Determine the [x, y] coordinate at the center of the cell enclosing the given text.  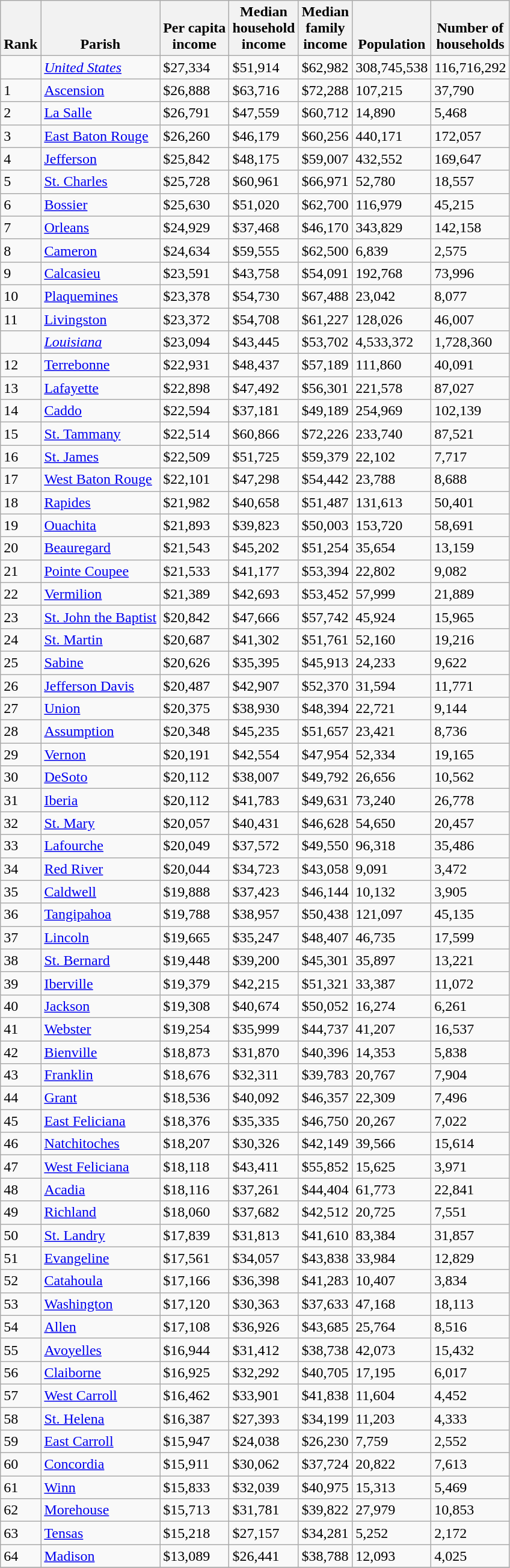
63 [20, 1533]
$46,357 [325, 1098]
33,984 [392, 1258]
$43,838 [325, 1258]
$52,370 [325, 685]
19,216 [470, 640]
15 [20, 434]
$23,372 [195, 319]
$26,260 [195, 136]
$50,438 [325, 915]
5,468 [470, 113]
Bossier [100, 205]
32 [20, 823]
$44,404 [325, 1190]
7,496 [470, 1098]
$42,149 [325, 1144]
$16,925 [195, 1372]
12,093 [392, 1556]
Winn [100, 1487]
10,407 [392, 1281]
$41,302 [263, 640]
4 [20, 159]
$51,914 [263, 67]
$47,559 [263, 113]
44 [20, 1098]
$49,550 [325, 846]
$48,437 [263, 365]
$42,215 [263, 983]
Evangeline [100, 1258]
34 [20, 869]
Rank [20, 28]
$43,685 [325, 1327]
33 [20, 846]
20,725 [392, 1212]
$41,783 [263, 800]
$37,468 [263, 227]
29 [20, 755]
169,647 [470, 159]
Tensas [100, 1533]
$21,543 [195, 548]
$15,833 [195, 1487]
35 [20, 892]
$22,594 [195, 411]
11,072 [470, 983]
$60,256 [325, 136]
49 [20, 1212]
59 [20, 1442]
$31,813 [263, 1235]
Franklin [100, 1075]
46,007 [470, 319]
$43,445 [263, 342]
8,736 [470, 732]
$20,057 [195, 823]
$51,657 [325, 732]
St. Mary [100, 823]
Terrebonne [100, 365]
$66,971 [325, 182]
$25,842 [195, 159]
12 [20, 365]
$26,441 [263, 1556]
$26,230 [325, 1442]
17,195 [392, 1372]
54 [20, 1327]
31,857 [470, 1235]
4,533,372 [392, 342]
4,025 [470, 1556]
St. Bernard [100, 960]
Pointe Coupee [100, 571]
7,022 [470, 1121]
33,387 [392, 983]
$39,823 [263, 525]
13,159 [470, 548]
Morehouse [100, 1510]
$47,298 [263, 480]
9,091 [392, 869]
St. Charles [100, 182]
16,274 [392, 1006]
22,802 [392, 571]
$17,561 [195, 1258]
$18,676 [195, 1075]
43 [20, 1075]
$36,398 [263, 1281]
Washington [100, 1304]
42,073 [392, 1350]
$23,378 [195, 296]
52,780 [392, 182]
$39,200 [263, 960]
Ascension [100, 90]
20,767 [392, 1075]
Caldwell [100, 892]
$54,730 [263, 296]
2,172 [470, 1533]
$18,116 [195, 1190]
$59,379 [325, 457]
Iberia [100, 800]
$47,492 [263, 388]
48 [20, 1190]
102,139 [470, 411]
$48,394 [325, 709]
1,728,360 [470, 342]
10,562 [470, 777]
$18,060 [195, 1212]
Sabine [100, 662]
Iberville [100, 983]
United States [100, 67]
$35,999 [263, 1029]
$51,725 [263, 457]
37 [20, 937]
$20,049 [195, 846]
$40,431 [263, 823]
$60,712 [325, 113]
46,735 [392, 937]
Per capitaincome [195, 28]
$51,761 [325, 640]
Lafourche [100, 846]
$18,376 [195, 1121]
14 [20, 411]
$38,738 [325, 1350]
Avoyelles [100, 1350]
23,042 [392, 296]
West Feliciana [100, 1167]
56 [20, 1372]
8,077 [470, 296]
$40,658 [263, 502]
$16,944 [195, 1350]
52,334 [392, 755]
Louisiana [100, 342]
$39,783 [325, 1075]
51 [20, 1258]
Beauregard [100, 548]
6,839 [392, 250]
$34,057 [263, 1258]
50,401 [470, 502]
2,552 [470, 1442]
45,135 [470, 915]
23 [20, 617]
$46,144 [325, 892]
26,656 [392, 777]
$49,631 [325, 800]
$21,389 [195, 594]
$21,893 [195, 525]
6 [20, 205]
11,203 [392, 1418]
Madison [100, 1556]
$19,379 [195, 983]
31 [20, 800]
Number ofhouseholds [470, 28]
45,215 [470, 205]
440,171 [392, 136]
$38,930 [263, 709]
23,788 [392, 480]
13,221 [470, 960]
$57,189 [325, 365]
121,097 [392, 915]
172,057 [470, 136]
24 [20, 640]
$34,723 [263, 869]
3,971 [470, 1167]
$27,393 [263, 1418]
$50,052 [325, 1006]
East Carroll [100, 1442]
153,720 [392, 525]
9,144 [470, 709]
20,822 [392, 1465]
$47,954 [325, 755]
27,979 [392, 1510]
$18,118 [195, 1167]
$17,839 [195, 1235]
$16,462 [195, 1395]
Vernon [100, 755]
DeSoto [100, 777]
Rapides [100, 502]
9,622 [470, 662]
$32,311 [263, 1075]
17,599 [470, 937]
18,113 [470, 1304]
131,613 [392, 502]
$72,226 [325, 434]
15,313 [392, 1487]
$54,091 [325, 273]
19 [20, 525]
$54,708 [263, 319]
Catahoula [100, 1281]
Tangipahoa [100, 915]
9 [20, 273]
$31,870 [263, 1052]
$19,254 [195, 1029]
5,469 [470, 1487]
Population [392, 28]
$27,334 [195, 67]
50 [20, 1235]
$46,170 [325, 227]
5,252 [392, 1533]
$20,487 [195, 685]
$19,308 [195, 1006]
Concordia [100, 1465]
107,215 [392, 90]
7,613 [470, 1465]
Red River [100, 869]
$51,020 [263, 205]
58,691 [470, 525]
54,650 [392, 823]
$42,907 [263, 685]
$42,554 [263, 755]
Lincoln [100, 937]
60 [20, 1465]
$18,536 [195, 1098]
46 [20, 1144]
$31,412 [263, 1350]
73,240 [392, 800]
21,889 [470, 594]
$37,423 [263, 892]
7 [20, 227]
$60,961 [263, 182]
East Baton Rouge [100, 136]
2 [20, 113]
41 [20, 1029]
Calcasieu [100, 273]
$44,737 [325, 1029]
9,082 [470, 571]
10 [20, 296]
Medianhouseholdincome [263, 28]
Union [100, 709]
$22,101 [195, 480]
11,604 [392, 1395]
Grant [100, 1098]
26,778 [470, 800]
28 [20, 732]
$26,888 [195, 90]
2,575 [470, 250]
64 [20, 1556]
$40,396 [325, 1052]
7,759 [392, 1442]
23,421 [392, 732]
$41,177 [263, 571]
308,745,538 [392, 67]
57,999 [392, 594]
$24,929 [195, 227]
$41,610 [325, 1235]
$57,742 [325, 617]
$40,674 [263, 1006]
Webster [100, 1029]
52,160 [392, 640]
35,486 [470, 846]
$62,700 [325, 205]
18,557 [470, 182]
$21,982 [195, 502]
$35,335 [263, 1121]
$50,003 [325, 525]
$20,626 [195, 662]
$30,062 [263, 1465]
$45,235 [263, 732]
Jackson [100, 1006]
$47,666 [263, 617]
$22,898 [195, 388]
$43,058 [325, 869]
$20,687 [195, 640]
116,716,292 [470, 67]
$46,179 [263, 136]
16 [20, 457]
31,594 [392, 685]
$63,716 [263, 90]
432,552 [392, 159]
17 [20, 480]
3,834 [470, 1281]
87,521 [470, 434]
22,721 [392, 709]
4,333 [470, 1418]
20,457 [470, 823]
10,853 [470, 1510]
$18,207 [195, 1144]
$22,509 [195, 457]
15,432 [470, 1350]
$25,728 [195, 182]
$62,982 [325, 67]
38 [20, 960]
Caddo [100, 411]
11,771 [470, 685]
$42,512 [325, 1212]
$59,555 [263, 250]
$13,089 [195, 1556]
$20,375 [195, 709]
$17,166 [195, 1281]
La Salle [100, 113]
$19,448 [195, 960]
11 [20, 319]
$27,157 [263, 1533]
Claiborne [100, 1372]
$24,038 [263, 1442]
15,625 [392, 1167]
62 [20, 1510]
$36,926 [263, 1327]
45,924 [392, 617]
$49,189 [325, 411]
52 [20, 1281]
$22,931 [195, 365]
15,614 [470, 1144]
15,965 [470, 617]
$39,822 [325, 1510]
142,158 [470, 227]
Acadia [100, 1190]
Medianfamilyincome [325, 28]
57 [20, 1395]
22 [20, 594]
$38,007 [263, 777]
73,996 [470, 273]
$15,947 [195, 1442]
$15,713 [195, 1510]
21 [20, 571]
$25,630 [195, 205]
6,017 [470, 1372]
$60,866 [263, 434]
35,654 [392, 548]
$15,911 [195, 1465]
96,318 [392, 846]
87,027 [470, 388]
Vermilion [100, 594]
$51,321 [325, 983]
$53,452 [325, 594]
36 [20, 915]
Plaquemines [100, 296]
13 [20, 388]
$45,301 [325, 960]
$42,693 [263, 594]
37,790 [470, 90]
$35,247 [263, 937]
$51,254 [325, 548]
$51,487 [325, 502]
Ouachita [100, 525]
$45,202 [263, 548]
$46,750 [325, 1121]
$59,007 [325, 159]
3,905 [470, 892]
$37,682 [263, 1212]
$32,039 [263, 1487]
343,829 [392, 227]
$72,288 [325, 90]
14,890 [392, 113]
$20,044 [195, 869]
$19,788 [195, 915]
East Feliciana [100, 1121]
$20,191 [195, 755]
Cameron [100, 250]
$46,628 [325, 823]
18 [20, 502]
35,897 [392, 960]
$49,792 [325, 777]
$61,227 [325, 319]
$23,094 [195, 342]
$45,913 [325, 662]
$55,852 [325, 1167]
58 [20, 1418]
$53,394 [325, 571]
St. Martin [100, 640]
$34,199 [325, 1418]
24,233 [392, 662]
$30,326 [263, 1144]
39,566 [392, 1144]
$37,572 [263, 846]
7,904 [470, 1075]
$17,108 [195, 1327]
47,168 [392, 1304]
$41,838 [325, 1395]
4,452 [470, 1395]
Livingston [100, 319]
192,768 [392, 273]
10,132 [392, 892]
Bienville [100, 1052]
254,969 [392, 411]
$16,387 [195, 1418]
$37,181 [263, 411]
$56,301 [325, 388]
116,979 [392, 205]
$19,665 [195, 937]
8,516 [470, 1327]
Assumption [100, 732]
$54,442 [325, 480]
$40,975 [325, 1487]
$40,705 [325, 1372]
$53,702 [325, 342]
$33,901 [263, 1395]
$26,791 [195, 113]
55 [20, 1350]
25,764 [392, 1327]
111,860 [392, 365]
30 [20, 777]
Jefferson [100, 159]
40,091 [470, 365]
$17,120 [195, 1304]
83,384 [392, 1235]
$19,888 [195, 892]
$43,758 [263, 273]
Natchitoches [100, 1144]
$38,788 [325, 1556]
5,838 [470, 1052]
St. John the Baptist [100, 617]
7,551 [470, 1212]
$67,488 [325, 296]
3,472 [470, 869]
St. James [100, 457]
1 [20, 90]
25 [20, 662]
$48,175 [263, 159]
Parish [100, 28]
7,717 [470, 457]
221,578 [392, 388]
8,688 [470, 480]
22,309 [392, 1098]
$30,363 [263, 1304]
5 [20, 182]
Jefferson Davis [100, 685]
Orleans [100, 227]
3 [20, 136]
$24,634 [195, 250]
61 [20, 1487]
$37,633 [325, 1304]
West Carroll [100, 1395]
St. Helena [100, 1418]
53 [20, 1304]
233,740 [392, 434]
$62,500 [325, 250]
$34,281 [325, 1533]
45 [20, 1121]
26 [20, 685]
40 [20, 1006]
$18,873 [195, 1052]
19,165 [470, 755]
$37,724 [325, 1465]
20 [20, 548]
$35,395 [263, 662]
14,353 [392, 1052]
$37,261 [263, 1190]
12,829 [470, 1258]
$43,411 [263, 1167]
22,102 [392, 457]
$20,842 [195, 617]
39 [20, 983]
$22,514 [195, 434]
Richland [100, 1212]
47 [20, 1167]
22,841 [470, 1190]
St. Landry [100, 1235]
20,267 [392, 1121]
Lafayette [100, 388]
42 [20, 1052]
$48,407 [325, 937]
$21,533 [195, 571]
$40,092 [263, 1098]
Allen [100, 1327]
$23,591 [195, 273]
West Baton Rouge [100, 480]
St. Tammany [100, 434]
$41,283 [325, 1281]
16,537 [470, 1029]
$31,781 [263, 1510]
61,773 [392, 1190]
6,261 [470, 1006]
8 [20, 250]
$38,957 [263, 915]
$32,292 [263, 1372]
27 [20, 709]
$20,348 [195, 732]
128,026 [392, 319]
41,207 [392, 1029]
$15,218 [195, 1533]
